Extract the (x, y) coordinate from the center of the cell holding the provided text.  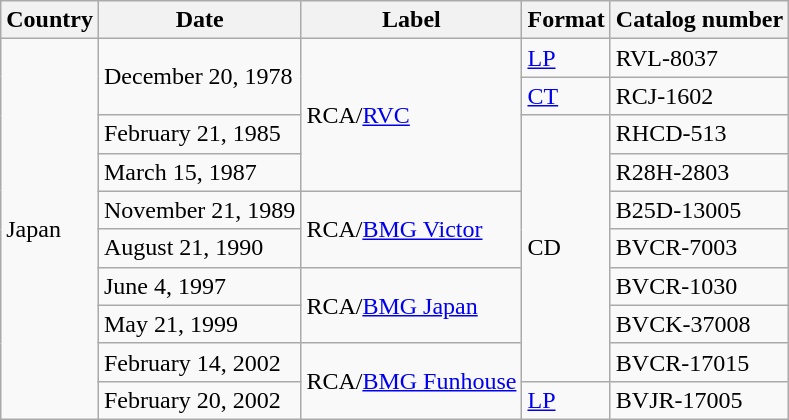
Date (199, 20)
February 21, 1985 (199, 134)
RCA/BMG Japan (412, 305)
December 20, 1978 (199, 77)
R28H-2803 (699, 172)
Label (412, 20)
RCA/BMG Funhouse (412, 381)
BVCR-7003 (699, 248)
Catalog number (699, 20)
November 21, 1989 (199, 210)
June 4, 1997 (199, 286)
Country (50, 20)
BVCR-17015 (699, 362)
August 21, 1990 (199, 248)
CT (566, 96)
RCJ-1602 (699, 96)
RVL-8037 (699, 58)
March 15, 1987 (199, 172)
BVJR-17005 (699, 400)
RHCD-513 (699, 134)
Japan (50, 230)
February 14, 2002 (199, 362)
RCA/RVC (412, 115)
CD (566, 248)
May 21, 1999 (199, 324)
Format (566, 20)
RCA/BMG Victor (412, 229)
BVCR-1030 (699, 286)
BVCK-37008 (699, 324)
B25D-13005 (699, 210)
February 20, 2002 (199, 400)
